Capture the cell that displays the provided text and extract its [X, Y] central coordinate. 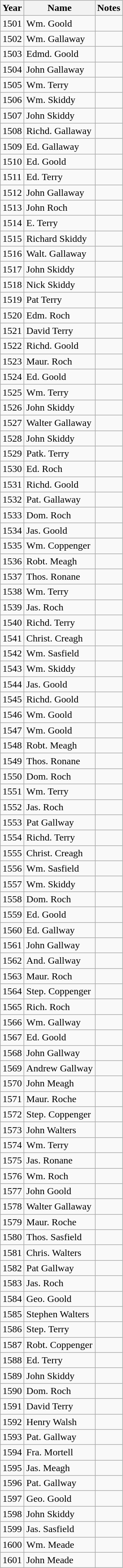
1550 [12, 776]
1576 [12, 1176]
1593 [12, 1437]
1524 [12, 377]
1501 [12, 23]
1577 [12, 1191]
1518 [12, 285]
Wm. Roch [60, 1176]
1588 [12, 1360]
1587 [12, 1345]
1533 [12, 515]
Richard Skiddy [60, 239]
E. Terry [60, 223]
And. Gallway [60, 961]
1594 [12, 1453]
1543 [12, 669]
1527 [12, 423]
1519 [12, 300]
1522 [12, 346]
1574 [12, 1145]
1580 [12, 1237]
Ed. Gallway [60, 930]
1521 [12, 331]
1505 [12, 85]
1596 [12, 1483]
1598 [12, 1514]
Thos. Sasfield [60, 1237]
1551 [12, 792]
1536 [12, 561]
1601 [12, 1560]
1529 [12, 454]
1565 [12, 1007]
1535 [12, 546]
John Meade [60, 1560]
1539 [12, 607]
1558 [12, 899]
1538 [12, 592]
1555 [12, 853]
1567 [12, 1038]
1578 [12, 1207]
1545 [12, 700]
1503 [12, 54]
1559 [12, 914]
Pat. Gallaway [60, 500]
Edmd. Goold [60, 54]
Pat Terry [60, 300]
1572 [12, 1114]
Chris. Walters [60, 1253]
1512 [12, 193]
1584 [12, 1299]
Wm. Coppenger [60, 546]
1515 [12, 239]
1542 [12, 653]
Ed. Roch [60, 469]
1547 [12, 730]
1546 [12, 715]
1589 [12, 1375]
1516 [12, 254]
1591 [12, 1406]
1569 [12, 1068]
1509 [12, 146]
1526 [12, 407]
1530 [12, 469]
1534 [12, 530]
1592 [12, 1421]
1566 [12, 1022]
Edm. Roch [60, 315]
Wm. Meade [60, 1545]
1556 [12, 868]
1537 [12, 576]
Nick Skiddy [60, 285]
Andrew Gallway [60, 1068]
1517 [12, 269]
1568 [12, 1053]
1520 [12, 315]
Fra. Mortell [60, 1453]
1582 [12, 1268]
Wm. Gallway [60, 1022]
1552 [12, 807]
Henry Walsh [60, 1421]
1541 [12, 638]
Year [12, 8]
1585 [12, 1314]
1548 [12, 746]
1511 [12, 177]
Patk. Terry [60, 454]
1579 [12, 1222]
1590 [12, 1391]
John Goold [60, 1191]
1513 [12, 208]
1564 [12, 992]
Richd. Gallaway [60, 131]
1506 [12, 100]
Jas. Ronane [60, 1160]
Jas. Meagh [60, 1468]
1508 [12, 131]
1586 [12, 1329]
1523 [12, 361]
Notes [109, 8]
1583 [12, 1283]
1600 [12, 1545]
1563 [12, 976]
1554 [12, 838]
1549 [12, 761]
Rich. Roch [60, 1007]
Stephen Walters [60, 1314]
1528 [12, 438]
1540 [12, 623]
Robt. Coppenger [60, 1345]
Wm. Gallaway [60, 39]
1510 [12, 161]
Ed. Gallaway [60, 146]
1575 [12, 1160]
Jas. Sasfield [60, 1529]
Walt. Gallaway [60, 254]
1553 [12, 822]
1597 [12, 1499]
1595 [12, 1468]
Step. Terry [60, 1329]
1562 [12, 961]
1525 [12, 392]
1507 [12, 115]
1599 [12, 1529]
John Walters [60, 1130]
1570 [12, 1084]
1561 [12, 945]
John Meagh [60, 1084]
1581 [12, 1253]
1557 [12, 884]
1544 [12, 684]
1502 [12, 39]
1571 [12, 1099]
1560 [12, 930]
Name [60, 8]
1573 [12, 1130]
1514 [12, 223]
1532 [12, 500]
John Roch [60, 208]
1531 [12, 484]
1504 [12, 69]
